Return [X, Y] of the center of cell containing provided text 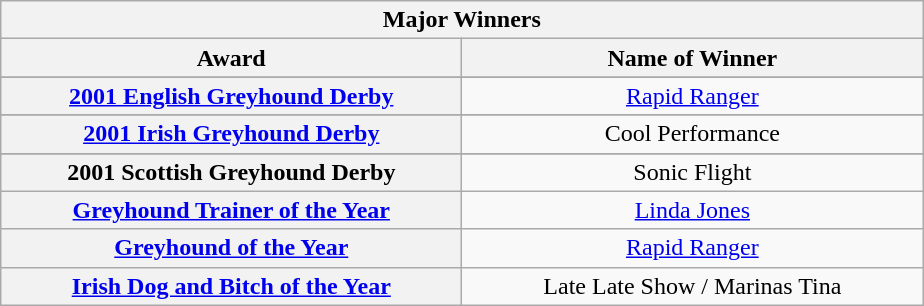
Award [232, 58]
Sonic Flight [692, 172]
Greyhound of the Year [232, 248]
Name of Winner [692, 58]
Cool Performance [692, 134]
Greyhound Trainer of the Year [232, 210]
2001 Irish Greyhound Derby [232, 134]
Irish Dog and Bitch of the Year [232, 286]
Major Winners [462, 20]
2001 Scottish Greyhound Derby [232, 172]
2001 English Greyhound Derby [232, 96]
Late Late Show / Marinas Tina [692, 286]
Linda Jones [692, 210]
